Pinpoint the cell where the given text exists, returning its [x, y] midpoint coordinate. 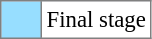
Final stage [96, 20]
